Search for the cell housing the specified text and yield its (x, y) center coordinate. 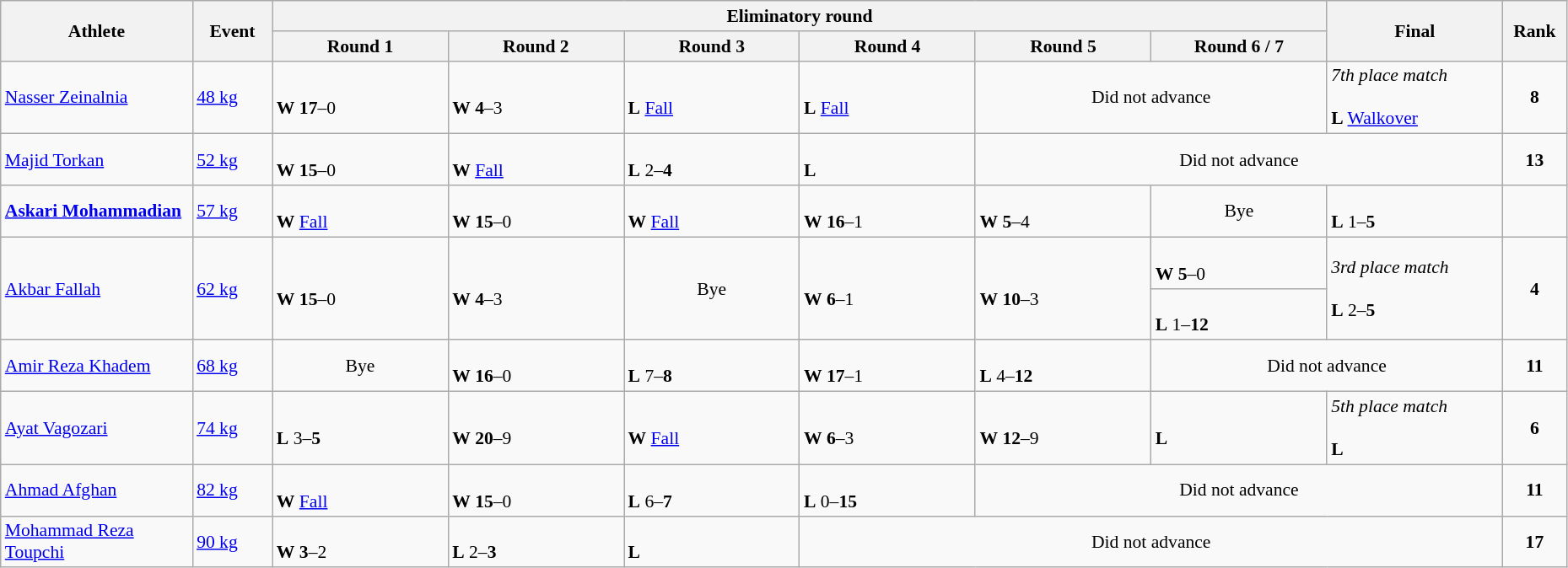
Majid Torkan (96, 160)
L 1–5 (1414, 211)
Athlete (96, 30)
Ahmad Afghan (96, 490)
W 17–1 (887, 366)
8 (1534, 98)
52 kg (233, 160)
Round 2 (536, 46)
Rank (1534, 30)
W 6–1 (887, 288)
13 (1534, 160)
Ayat Vagozari (96, 428)
W 5–4 (1063, 211)
W 3–2 (360, 541)
57 kg (233, 211)
Askari Mohammadian (96, 211)
Akbar Fallah (96, 288)
90 kg (233, 541)
17 (1534, 541)
Eliminatory round (800, 16)
W 5–0 (1239, 263)
74 kg (233, 428)
5th place matchL (1414, 428)
L 3–5 (360, 428)
W 12–9 (1063, 428)
Round 5 (1063, 46)
L 6–7 (712, 490)
L 7–8 (712, 366)
Final (1414, 30)
68 kg (233, 366)
48 kg (233, 98)
6 (1534, 428)
W 10–3 (1063, 288)
Amir Reza Khadem (96, 366)
L 2–3 (536, 541)
Event (233, 30)
L 4–12 (1063, 366)
W 16–0 (536, 366)
W 20–9 (536, 428)
W 17–0 (360, 98)
W 16–1 (887, 211)
Round 4 (887, 46)
W 6–3 (887, 428)
Round 3 (712, 46)
Mohammad Reza Toupchi (96, 541)
4 (1534, 288)
62 kg (233, 288)
82 kg (233, 490)
3rd place matchL 2–5 (1414, 288)
Round 1 (360, 46)
Round 6 / 7 (1239, 46)
L 0–15 (887, 490)
L 2–4 (712, 160)
L 1–12 (1239, 313)
Nasser Zeinalnia (96, 98)
7th place matchL Walkover (1414, 98)
